For the text-containing cell, return its midpoint in (x, y) coordinate format. 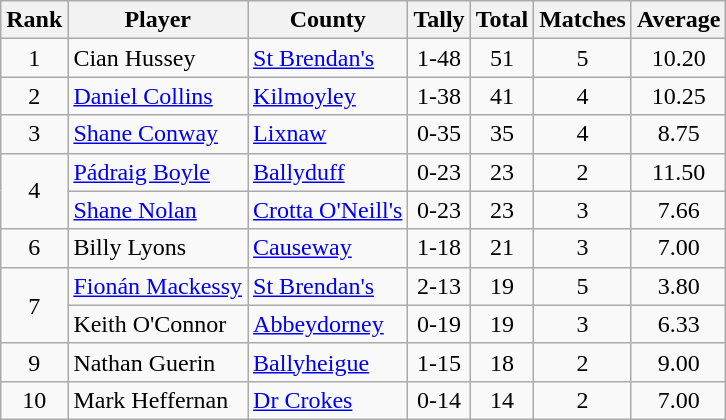
Keith O'Connor (158, 324)
Billy Lyons (158, 248)
9.00 (678, 362)
21 (502, 248)
1-48 (439, 58)
Shane Conway (158, 134)
Nathan Guerin (158, 362)
Player (158, 20)
11.50 (678, 172)
14 (502, 400)
7 (34, 305)
Abbeydorney (328, 324)
Cian Hussey (158, 58)
1-15 (439, 362)
1 (34, 58)
Fionán Mackessy (158, 286)
8.75 (678, 134)
9 (34, 362)
6.33 (678, 324)
Causeway (328, 248)
Pádraig Boyle (158, 172)
7.66 (678, 210)
Matches (583, 20)
10.20 (678, 58)
Dr Crokes (328, 400)
41 (502, 96)
35 (502, 134)
10.25 (678, 96)
Tally (439, 20)
3.80 (678, 286)
0-14 (439, 400)
Crotta O'Neill's (328, 210)
Average (678, 20)
Kilmoyley (328, 96)
0-19 (439, 324)
Daniel Collins (158, 96)
Ballyheigue (328, 362)
Lixnaw (328, 134)
10 (34, 400)
Rank (34, 20)
51 (502, 58)
0-35 (439, 134)
County (328, 20)
18 (502, 362)
1-18 (439, 248)
Total (502, 20)
Shane Nolan (158, 210)
1-38 (439, 96)
Mark Heffernan (158, 400)
2-13 (439, 286)
6 (34, 248)
Ballyduff (328, 172)
